Determine the [X, Y] coordinate at the center of the cell enclosing the given text.  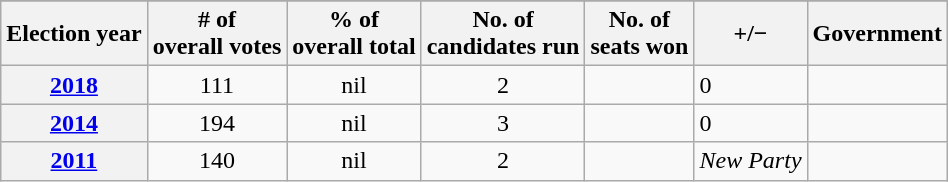
3 [503, 123]
No. ofseats won [640, 34]
New Party [750, 161]
No. ofcandidates run [503, 34]
% ofoverall total [354, 34]
194 [217, 123]
+/− [750, 34]
Government [877, 34]
# ofoverall votes [217, 34]
2014 [74, 123]
111 [217, 85]
2011 [74, 161]
Election year [74, 34]
140 [217, 161]
2018 [74, 85]
